Provide the (X, Y) coordinate of the cell's center where the given text is located.  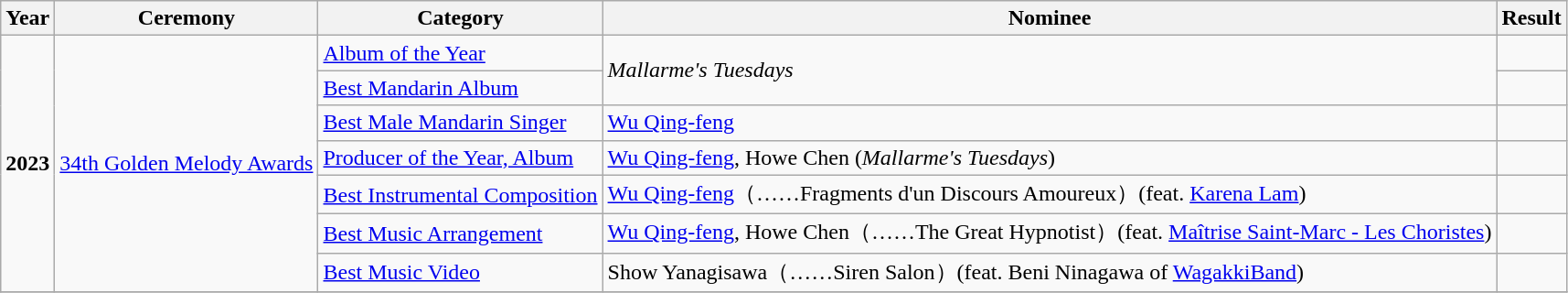
Best Male Mandarin Singer (461, 123)
Show Yanagisawa（……Siren Salon）(feat. Beni Ninagawa of WagakkiBand) (1050, 273)
Wu Qing-feng（……Fragments d'un Discours Amoureux）(feat. Karena Lam) (1050, 194)
Best Music Video (461, 273)
Year (27, 18)
Album of the Year (461, 53)
Best Instrumental Composition (461, 194)
Best Music Arrangement (461, 234)
Mallarme's Tuesdays (1050, 71)
Wu Qing-feng (1050, 123)
Best Mandarin Album (461, 88)
2023 (27, 164)
Result (1531, 18)
34th Golden Melody Awards (187, 164)
Producer of the Year, Album (461, 157)
Category (461, 18)
Wu Qing-feng, Howe Chen (Mallarme's Tuesdays) (1050, 157)
Wu Qing-feng, Howe Chen（……The Great Hypnotist）(feat. Maîtrise Saint-Marc - Les Choristes) (1050, 234)
Ceremony (187, 18)
Nominee (1050, 18)
